Determine the [X, Y] coordinate at the center of the cell enclosing the given text.  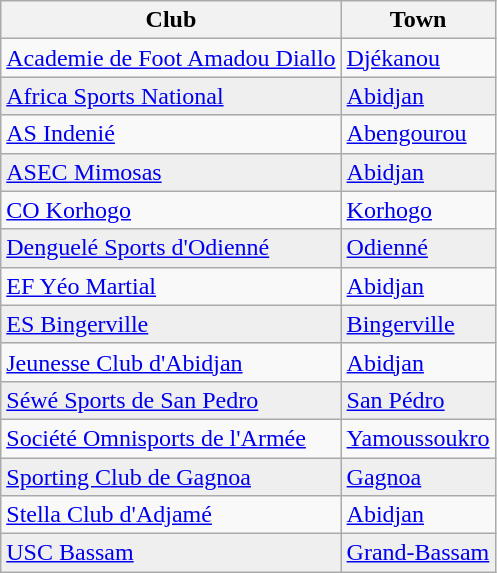
Bingerville [418, 324]
Sporting Club de Gagnoa [171, 477]
USC Bassam [171, 553]
Séwé Sports de San Pedro [171, 400]
Stella Club d'Adjamé [171, 515]
Gagnoa [418, 477]
Jeunesse Club d'Abidjan [171, 362]
ASEC Mimosas [171, 172]
San Pédro [418, 400]
Denguelé Sports d'Odienné [171, 248]
AS Indenié [171, 134]
Korhogo [418, 210]
CO Korhogo [171, 210]
Yamoussoukro [418, 438]
EF Yéo Martial [171, 286]
ES Bingerville [171, 324]
Grand-Bassam [418, 553]
Town [418, 20]
Club [171, 20]
Africa Sports National [171, 96]
Academie de Foot Amadou Diallo [171, 58]
Société Omnisports de l'Armée [171, 438]
Abengourou [418, 134]
Odienné [418, 248]
Djékanou [418, 58]
